Return [x, y] of the center of cell containing provided text 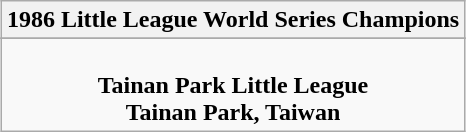
1986 Little League World Series Champions [232, 20]
Tainan Park Little LeagueTainan Park, Taiwan [232, 85]
